Capture the cell that displays the provided text and extract its [x, y] central coordinate. 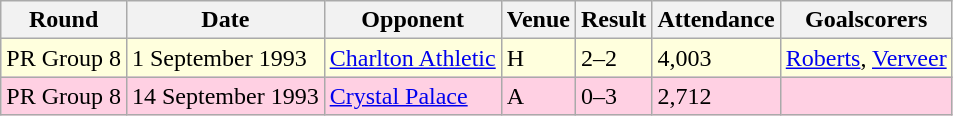
Charlton Athletic [412, 58]
Result [613, 20]
Crystal Palace [412, 96]
2–2 [613, 58]
4,003 [716, 58]
H [538, 58]
Round [64, 20]
0–3 [613, 96]
Opponent [412, 20]
Venue [538, 20]
A [538, 96]
Date [225, 20]
Roberts, Verveer [866, 58]
14 September 1993 [225, 96]
Attendance [716, 20]
2,712 [716, 96]
Goalscorers [866, 20]
1 September 1993 [225, 58]
